Output the [x, y] coordinate of the center of the cell containing the given text.  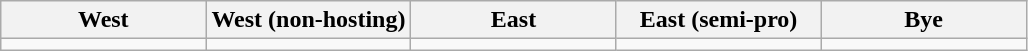
Bye [924, 20]
East (semi-pro) [718, 20]
West [104, 20]
East [514, 20]
West (non-hosting) [308, 20]
